Extract the [x, y] coordinate from the center of the cell holding the provided text.  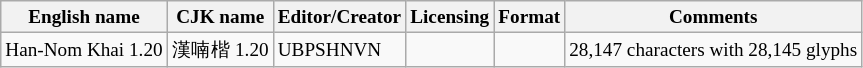
CJK name [220, 17]
Comments [714, 17]
English name [84, 17]
漢喃楷 1.20 [220, 50]
Format [530, 17]
Editor/Creator [339, 17]
Licensing [450, 17]
28,147 characters with 28,145 glyphs [714, 50]
Han-Nom Khai 1.20 [84, 50]
UBPSHNVN [339, 50]
